From the cell containing the given text, extract its center point as (x, y) coordinate. 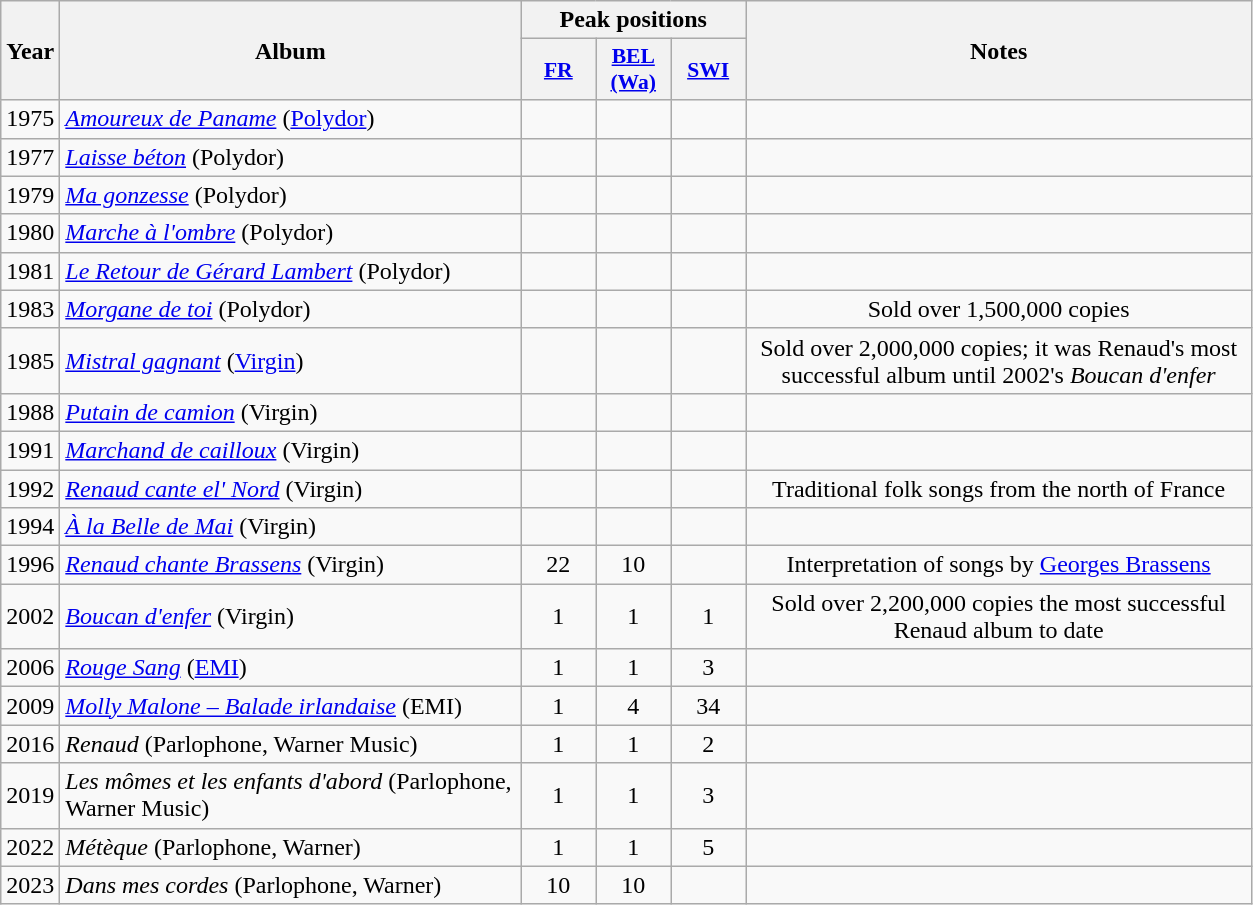
Year (30, 50)
FR (558, 70)
Album (290, 50)
34 (708, 706)
2019 (30, 796)
Laisse béton (Polydor) (290, 157)
1983 (30, 309)
Ma gonzesse (Polydor) (290, 195)
Dans mes cordes (Parlophone, Warner) (290, 885)
Boucan d'enfer (Virgin) (290, 616)
1980 (30, 233)
Amoureux de Paname (Polydor) (290, 119)
BEL (Wa) (634, 70)
1988 (30, 412)
Peak positions (634, 20)
Les mômes et les enfants d'abord (Parlophone, Warner Music) (290, 796)
Molly Malone – Balade irlandaise (EMI) (290, 706)
1985 (30, 360)
2022 (30, 847)
2006 (30, 668)
Interpretation of songs by Georges Brassens (999, 565)
Sold over 1,500,000 copies (999, 309)
Renaud (Parlophone, Warner Music) (290, 744)
Renaud chante Brassens (Virgin) (290, 565)
4 (634, 706)
2 (708, 744)
Marche à l'ombre (Polydor) (290, 233)
5 (708, 847)
Putain de camion (Virgin) (290, 412)
2016 (30, 744)
1992 (30, 489)
Sold over 2,000,000 copies; it was Renaud's most successful album until 2002's Boucan d'enfer (999, 360)
2023 (30, 885)
1991 (30, 450)
Rouge Sang (EMI) (290, 668)
Sold over 2,200,000 copies the most successful Renaud album to date (999, 616)
Traditional folk songs from the north of France (999, 489)
Le Retour de Gérard Lambert (Polydor) (290, 271)
22 (558, 565)
1996 (30, 565)
SWI (708, 70)
1981 (30, 271)
1979 (30, 195)
1994 (30, 527)
2009 (30, 706)
Notes (999, 50)
À la Belle de Mai (Virgin) (290, 527)
Morgane de toi (Polydor) (290, 309)
Mistral gagnant (Virgin) (290, 360)
2002 (30, 616)
Marchand de cailloux (Virgin) (290, 450)
1975 (30, 119)
Métèque (Parlophone, Warner) (290, 847)
Renaud cante el' Nord (Virgin) (290, 489)
1977 (30, 157)
